Determine the (x, y) coordinate at the center of the cell enclosing the given text.  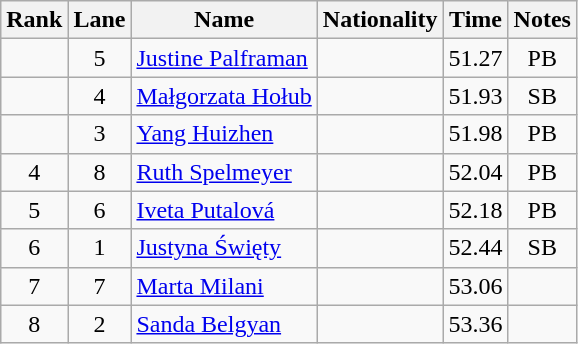
Name (224, 20)
51.98 (476, 134)
Marta Milani (224, 286)
Sanda Belgyan (224, 324)
52.44 (476, 248)
Yang Huizhen (224, 134)
51.27 (476, 58)
53.06 (476, 286)
2 (100, 324)
Rank (34, 20)
3 (100, 134)
Justyna Święty (224, 248)
Iveta Putalová (224, 210)
51.93 (476, 96)
Ruth Spelmeyer (224, 172)
1 (100, 248)
Time (476, 20)
Nationality (380, 20)
53.36 (476, 324)
Notes (542, 20)
Justine Palframan (224, 58)
Małgorzata Hołub (224, 96)
52.04 (476, 172)
Lane (100, 20)
52.18 (476, 210)
